Find where the given text appears and provide that cell's center as (X, Y) coordinate. 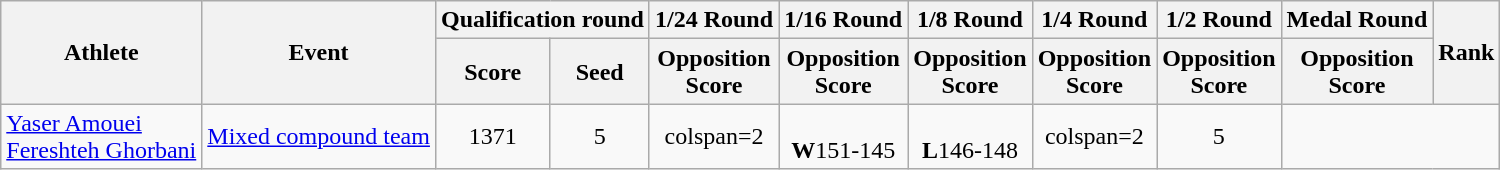
Qualification round (542, 20)
Score (492, 72)
Seed (600, 72)
1/8 Round (970, 20)
1/24 Round (714, 20)
1/2 Round (1219, 20)
Rank (1466, 52)
Athlete (102, 52)
L146-148 (970, 136)
1371 (492, 136)
Mixed compound team (319, 136)
Event (319, 52)
1/4 Round (1094, 20)
1/16 Round (844, 20)
Yaser AmoueiFereshteh Ghorbani (102, 136)
Medal Round (1357, 20)
W151-145 (844, 136)
